Provide the (x, y) coordinate of the cell's center where the given text is located.  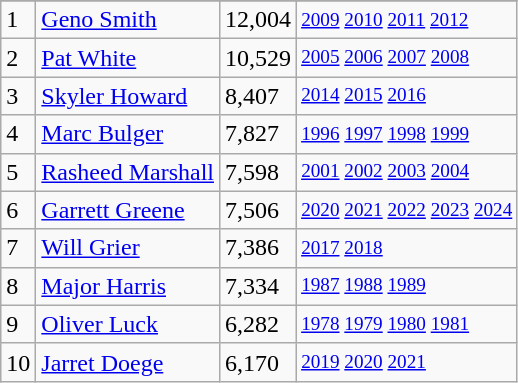
1978 1979 1980 1981 (407, 324)
1 (18, 20)
Will Grier (128, 248)
5 (18, 172)
Jarret Doege (128, 362)
2020 2021 2022 2023 2024 (407, 210)
2005 2006 2007 2008 (407, 58)
Garrett Greene (128, 210)
9 (18, 324)
6,282 (258, 324)
2009 2010 2011 2012 (407, 20)
4 (18, 134)
1996 1997 1998 1999 (407, 134)
6 (18, 210)
Oliver Luck (128, 324)
2017 2018 (407, 248)
Skyler Howard (128, 96)
10 (18, 362)
Geno Smith (128, 20)
Rasheed Marshall (128, 172)
2 (18, 58)
8,407 (258, 96)
2019 2020 2021 (407, 362)
12,004 (258, 20)
6,170 (258, 362)
7,386 (258, 248)
8 (18, 286)
7,827 (258, 134)
1987 1988 1989 (407, 286)
3 (18, 96)
7 (18, 248)
7,334 (258, 286)
7,506 (258, 210)
2014 2015 2016 (407, 96)
Marc Bulger (128, 134)
2001 2002 2003 2004 (407, 172)
Pat White (128, 58)
7,598 (258, 172)
10,529 (258, 58)
Major Harris (128, 286)
